Return (X, Y) of the center of cell containing provided text 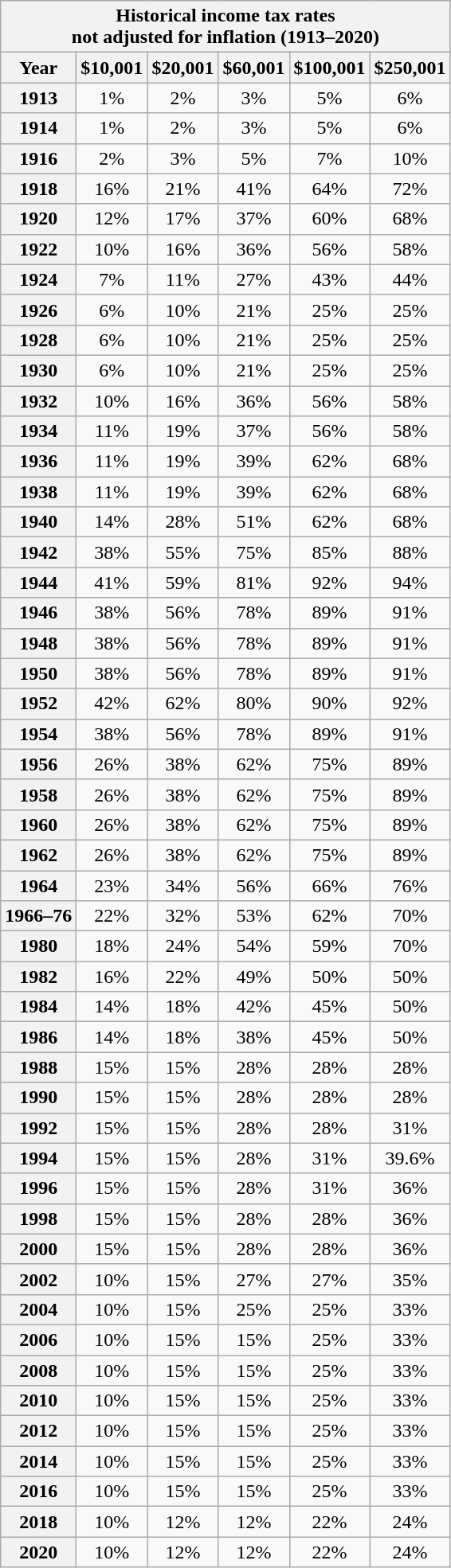
2004 (38, 1309)
$100,001 (330, 68)
55% (183, 552)
2008 (38, 1370)
$60,001 (253, 68)
1924 (38, 279)
1926 (38, 310)
Historical income tax rates not adjusted for inflation (1913–2020) (225, 27)
1920 (38, 219)
$10,001 (112, 68)
1956 (38, 764)
43% (330, 279)
1914 (38, 128)
1948 (38, 643)
2006 (38, 1340)
34% (183, 886)
1930 (38, 370)
17% (183, 219)
60% (330, 219)
1990 (38, 1098)
72% (410, 189)
1954 (38, 734)
$20,001 (183, 68)
$250,001 (410, 68)
1913 (38, 98)
23% (112, 886)
2018 (38, 1522)
1932 (38, 400)
1946 (38, 613)
1998 (38, 1219)
1916 (38, 158)
2014 (38, 1461)
2002 (38, 1279)
1986 (38, 1037)
1942 (38, 552)
1992 (38, 1128)
1982 (38, 977)
66% (330, 886)
1958 (38, 794)
81% (253, 583)
1934 (38, 431)
1944 (38, 583)
32% (183, 916)
1980 (38, 946)
1988 (38, 1067)
1950 (38, 673)
1936 (38, 462)
44% (410, 279)
53% (253, 916)
90% (330, 704)
1994 (38, 1158)
49% (253, 977)
2020 (38, 1552)
39.6% (410, 1158)
64% (330, 189)
1938 (38, 492)
1918 (38, 189)
1960 (38, 825)
94% (410, 583)
80% (253, 704)
1966–76 (38, 916)
1984 (38, 1007)
1928 (38, 340)
Year (38, 68)
85% (330, 552)
1952 (38, 704)
54% (253, 946)
2016 (38, 1492)
35% (410, 1279)
88% (410, 552)
2010 (38, 1401)
1964 (38, 886)
51% (253, 522)
2000 (38, 1249)
76% (410, 886)
1940 (38, 522)
2012 (38, 1431)
1996 (38, 1188)
1962 (38, 855)
1922 (38, 249)
